From the cell containing the given text, extract its center point as (X, Y) coordinate. 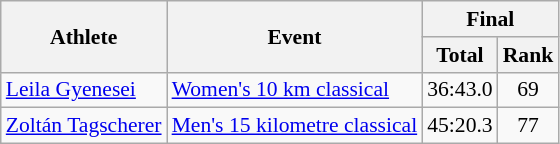
Total (460, 55)
Athlete (84, 36)
69 (528, 90)
45:20.3 (460, 126)
Women's 10 km classical (295, 90)
Final (490, 19)
77 (528, 126)
36:43.0 (460, 90)
Men's 15 kilometre classical (295, 126)
Event (295, 36)
Rank (528, 55)
Zoltán Tagscherer (84, 126)
Leila Gyenesei (84, 90)
